Scan for the cell matching the given text and deliver its [X, Y] coordinate at center. 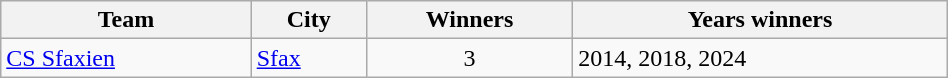
CS Sfaxien [126, 58]
City [308, 20]
Years winners [760, 20]
Team [126, 20]
Winners [469, 20]
Sfax [308, 58]
2014, 2018, 2024 [760, 58]
3 [469, 58]
